Provide the [X, Y] coordinate of the cell's center where the given text is located.  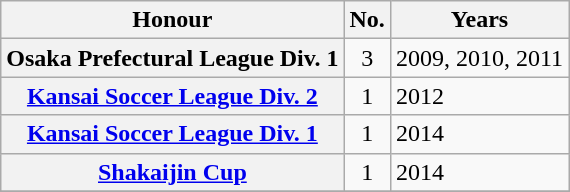
Honour [172, 20]
3 [367, 58]
Years [479, 20]
Osaka Prefectural League Div. 1 [172, 58]
2009, 2010, 2011 [479, 58]
No. [367, 20]
2012 [479, 96]
Shakaijin Cup [172, 172]
Kansai Soccer League Div. 1 [172, 134]
Kansai Soccer League Div. 2 [172, 96]
